From the cell containing the given text, extract its center point as (X, Y) coordinate. 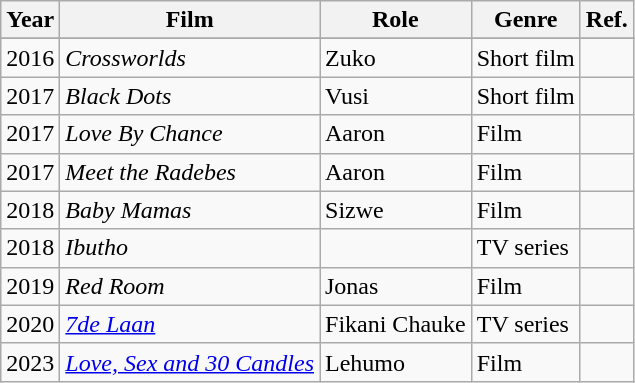
Black Dots (190, 96)
2020 (30, 324)
Vusi (396, 96)
Year (30, 20)
Ibutho (190, 248)
Genre (526, 20)
2019 (30, 286)
Love By Chance (190, 134)
2023 (30, 362)
7de Laan (190, 324)
Zuko (396, 58)
Love, Sex and 30 Candles (190, 362)
Lehumo (396, 362)
Red Room (190, 286)
Jonas (396, 286)
Crossworlds (190, 58)
Meet the Radebes (190, 172)
Ref. (606, 20)
Fikani Chauke (396, 324)
Sizwe (396, 210)
2016 (30, 58)
Baby Mamas (190, 210)
Role (396, 20)
